Output the [x, y] coordinate of the center of the cell containing the given text.  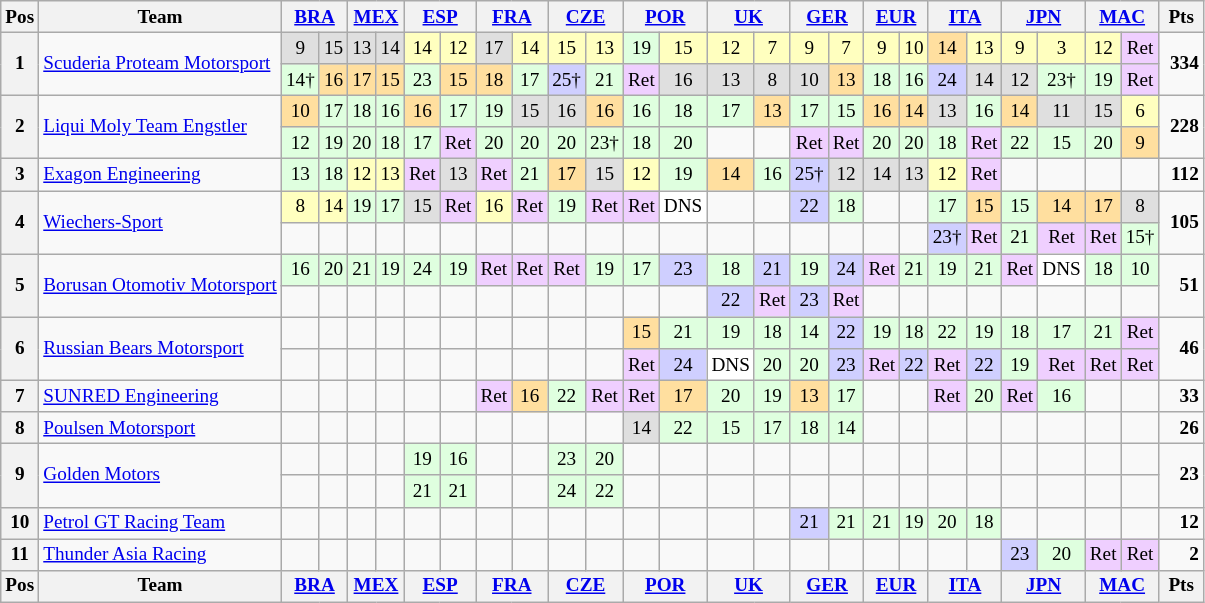
33 [1181, 396]
26 [1181, 428]
Thunder Asia Racing [160, 554]
SUNRED Engineering [160, 396]
5 [20, 286]
Liqui Moly Team Engstler [160, 126]
112 [1181, 175]
Borusan Otomotiv Motorsport [160, 286]
Golden Motors [160, 476]
15† [1140, 238]
Scuderia Proteam Motorsport [160, 64]
Russian Bears Motorsport [160, 348]
105 [1181, 222]
Wiechers-Sport [160, 222]
51 [1181, 286]
Petrol GT Racing Team [160, 523]
14† [300, 80]
46 [1181, 348]
Poulsen Motorsport [160, 428]
Exagon Engineering [160, 175]
228 [1181, 126]
334 [1181, 64]
4 [20, 222]
1 [20, 64]
